Pinpoint the cell where the given text exists, returning its [X, Y] midpoint coordinate. 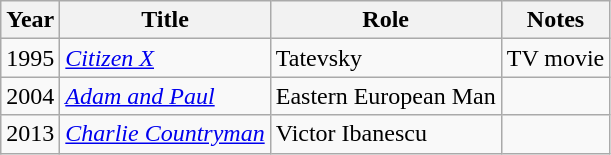
2013 [30, 134]
Role [386, 20]
Year [30, 20]
Adam and Paul [165, 96]
Notes [556, 20]
Charlie Countryman [165, 134]
Eastern European Man [386, 96]
Title [165, 20]
Victor Ibanescu [386, 134]
TV movie [556, 58]
2004 [30, 96]
Citizen X [165, 58]
Tatevsky [386, 58]
1995 [30, 58]
